Locate the cell with the specified text and output its (X, Y) center coordinate. 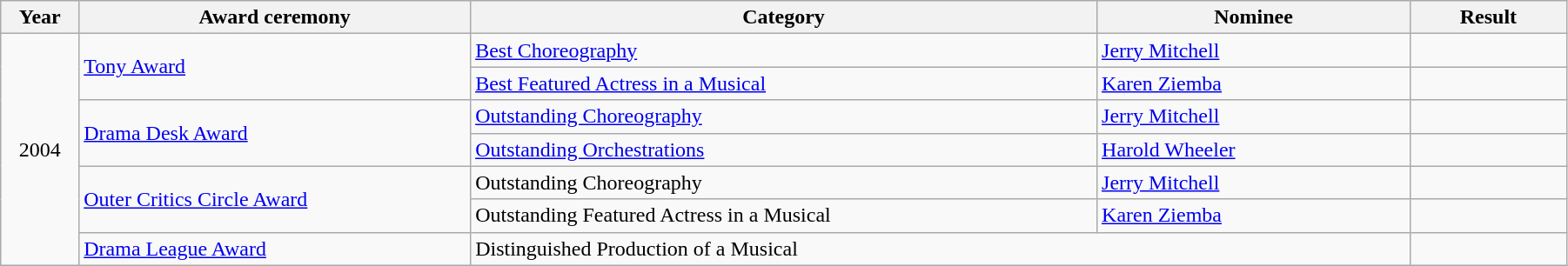
Distinguished Production of a Musical (941, 249)
Best Choreography (784, 50)
Year (40, 17)
Nominee (1254, 17)
Award ceremony (275, 17)
Outstanding Orchestrations (784, 150)
Outstanding Featured Actress in a Musical (784, 216)
Outer Critics Circle Award (275, 199)
2004 (40, 150)
Best Featured Actress in a Musical (784, 83)
Drama League Award (275, 249)
Result (1488, 17)
Tony Award (275, 67)
Harold Wheeler (1254, 150)
Drama Desk Award (275, 133)
Category (784, 17)
